Find where the given text appears and provide that cell's center as [X, Y] coordinate. 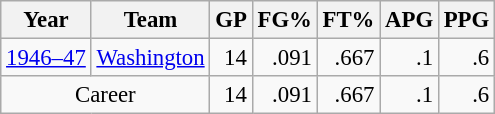
Year [46, 20]
APG [410, 20]
1946–47 [46, 58]
PPG [466, 20]
FT% [348, 20]
GP [231, 20]
FG% [284, 20]
Washington [150, 58]
Team [150, 20]
Career [106, 95]
